Locate the cell with the specified text and output its (x, y) center coordinate. 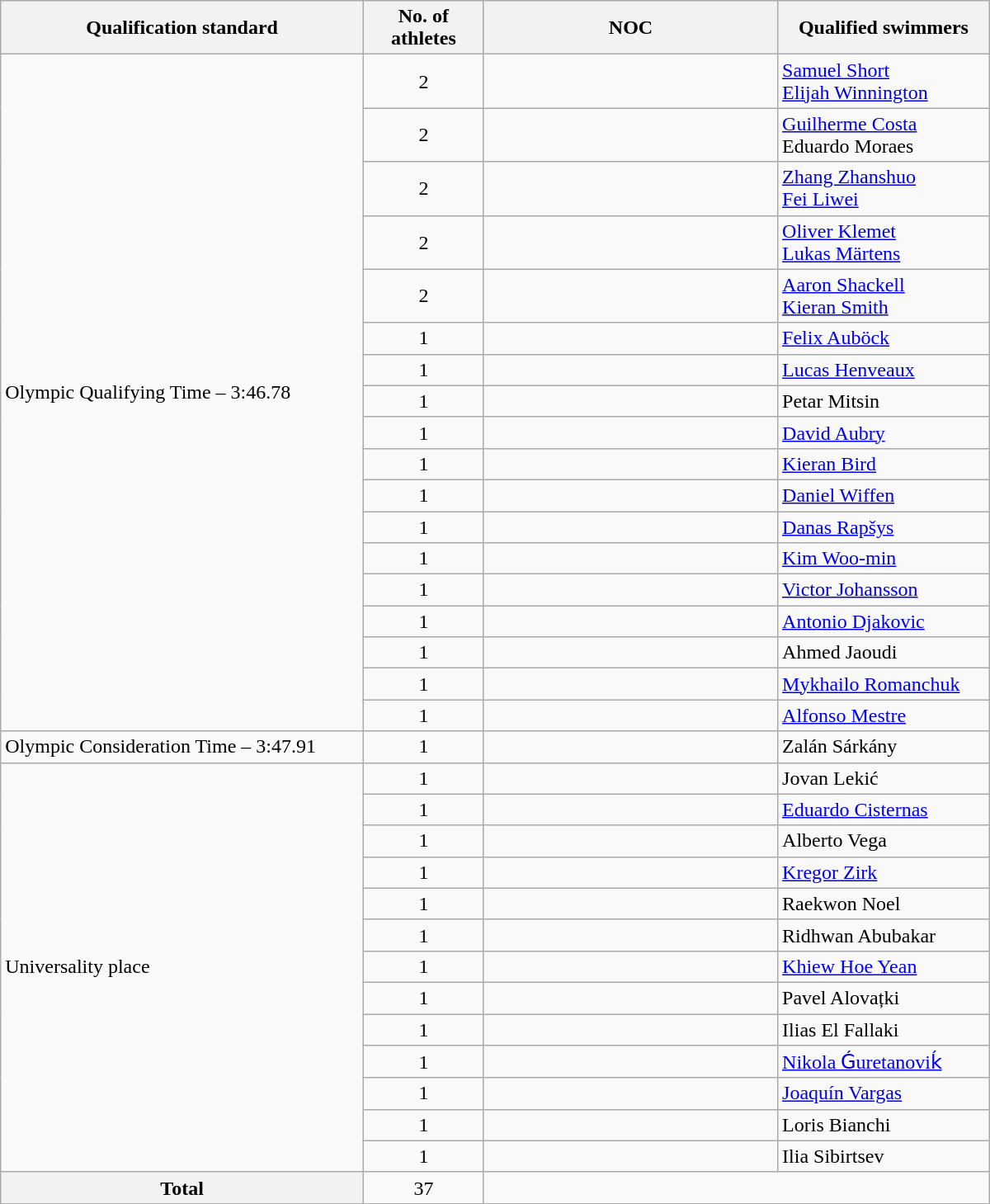
Aaron ShackellKieran Smith (884, 295)
Antonio Djakovic (884, 621)
Oliver KlemetLukas Märtens (884, 243)
Qualified swimmers (884, 28)
Ridhwan Abubakar (884, 935)
Kim Woo-min (884, 559)
Alberto Vega (884, 841)
Ilias El Fallaki (884, 1029)
Olympic Consideration Time – 3:47.91 (182, 747)
Loris Bianchi (884, 1125)
Pavel Alovațki (884, 998)
David Aubry (884, 432)
Victor Johansson (884, 590)
Ilia Sibirtsev (884, 1156)
Kregor Zirk (884, 872)
Nikola Ǵuretanoviḱ (884, 1062)
Universality place (182, 967)
Jovan Lekić (884, 778)
Joaquín Vargas (884, 1093)
Kieran Bird (884, 464)
Guilherme CostaEduardo Moraes (884, 135)
Ahmed Jaoudi (884, 653)
Qualification standard (182, 28)
Daniel Wiffen (884, 495)
Alfonso Mestre (884, 715)
Khiew Hoe Yean (884, 966)
Raekwon Noel (884, 904)
Samuel ShortElijah Winnington (884, 81)
Total (182, 1187)
NOC (630, 28)
37 (423, 1187)
Zhang ZhanshuoFei Liwei (884, 188)
Felix Auböck (884, 338)
Danas Rapšys (884, 527)
Lucas Henveaux (884, 370)
Zalán Sárkány (884, 747)
Mykhailo Romanchuk (884, 684)
Olympic Qualifying Time – 3:46.78 (182, 393)
Petar Mitsin (884, 401)
No. of athletes (423, 28)
Eduardo Cisternas (884, 810)
